Locate the cell with the specified text and output its [X, Y] center coordinate. 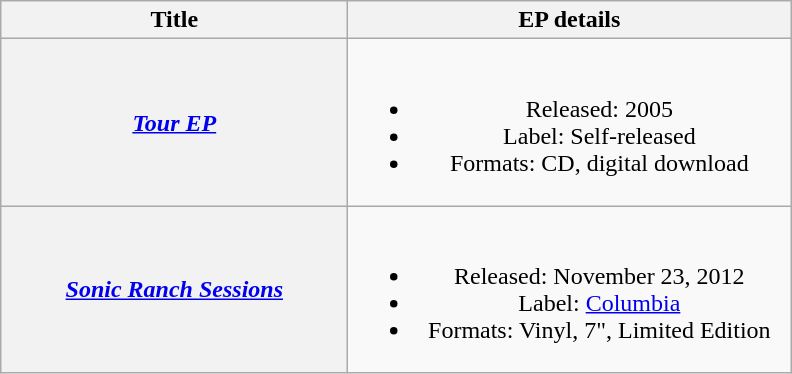
Sonic Ranch Sessions [174, 290]
Title [174, 20]
Tour EP [174, 122]
Released: 2005Label: Self-releasedFormats: CD, digital download [570, 122]
EP details [570, 20]
Released: November 23, 2012Label: ColumbiaFormats: Vinyl, 7", Limited Edition [570, 290]
